Scan for the cell matching the given text and deliver its [x, y] coordinate at center. 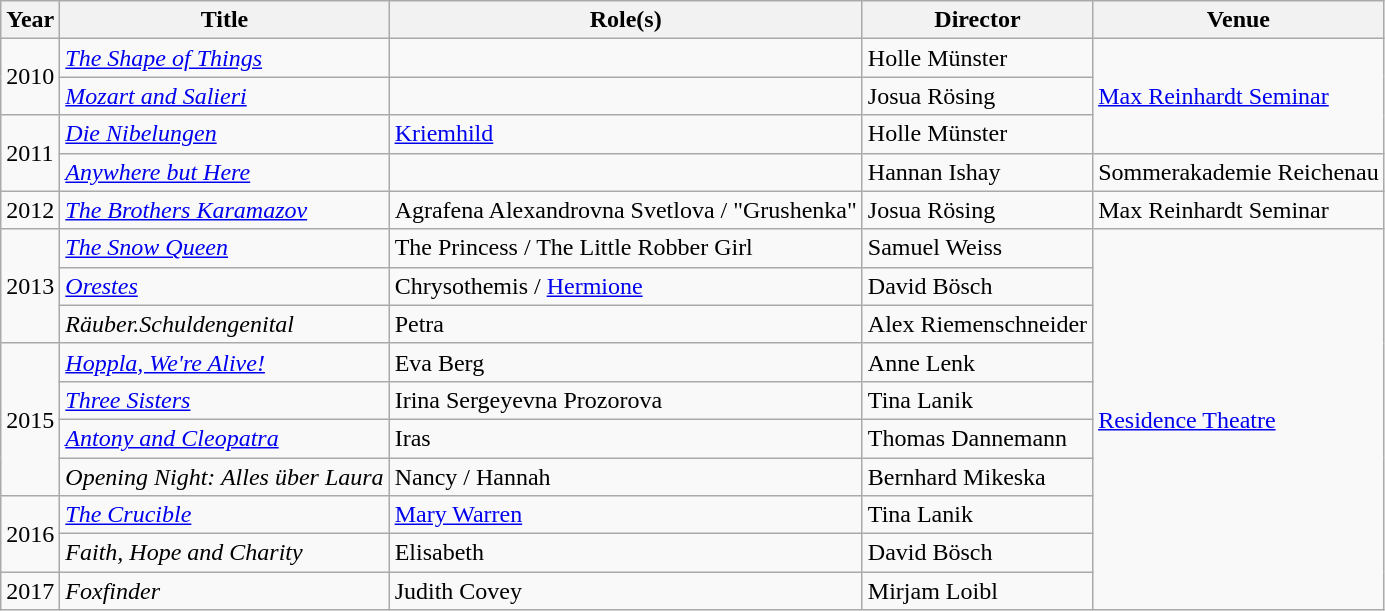
Residence Theatre [1239, 420]
The Shape of Things [224, 58]
Elisabeth [626, 553]
Mozart and Salieri [224, 96]
Thomas Dannemann [977, 438]
2015 [30, 419]
Opening Night: Alles über Laura [224, 477]
Three Sisters [224, 400]
Kriemhild [626, 134]
Chrysothemis / Hermione [626, 286]
2011 [30, 153]
The Brothers Karamazov [224, 210]
The Crucible [224, 515]
Venue [1239, 20]
Mirjam Loibl [977, 591]
Eva Berg [626, 362]
Hoppla, We're Alive! [224, 362]
Alex Riemenschneider [977, 324]
Petra [626, 324]
Samuel Weiss [977, 248]
Anywhere but Here [224, 172]
Sommerakademie Reichenau [1239, 172]
The Princess / The Little Robber Girl [626, 248]
Orestes [224, 286]
Anne Lenk [977, 362]
The Snow Queen [224, 248]
2013 [30, 286]
Role(s) [626, 20]
Mary Warren [626, 515]
2012 [30, 210]
Faith, Hope and Charity [224, 553]
2016 [30, 534]
Year [30, 20]
Foxfinder [224, 591]
2010 [30, 77]
Iras [626, 438]
Agrafena Alexandrovna Svetlova / "Grushenka" [626, 210]
Nancy / Hannah [626, 477]
Bernhard Mikeska [977, 477]
2017 [30, 591]
Judith Covey [626, 591]
Räuber.Schuldengenital [224, 324]
Irina Sergeyevna Prozorova [626, 400]
Title [224, 20]
Antony and Cleopatra [224, 438]
Hannan Ishay [977, 172]
Die Nibelungen [224, 134]
Director [977, 20]
